Capture the cell that displays the provided text and extract its [X, Y] central coordinate. 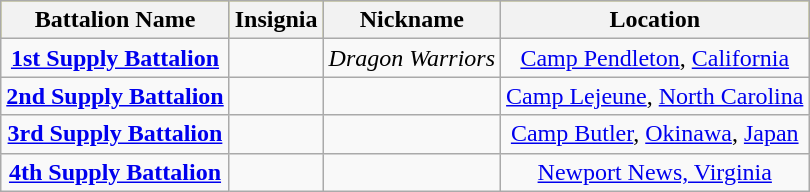
4th Supply Battalion [115, 172]
Camp Pendleton, California [655, 58]
Newport News, Virginia [655, 172]
Location [655, 20]
Dragon Warriors [412, 58]
2nd Supply Battalion [115, 96]
3rd Supply Battalion [115, 134]
1st Supply Battalion [115, 58]
Nickname [412, 20]
Camp Butler, Okinawa, Japan [655, 134]
Insignia [276, 20]
Battalion Name [115, 20]
Camp Lejeune, North Carolina [655, 96]
